Return (x, y) of the center of cell containing provided text 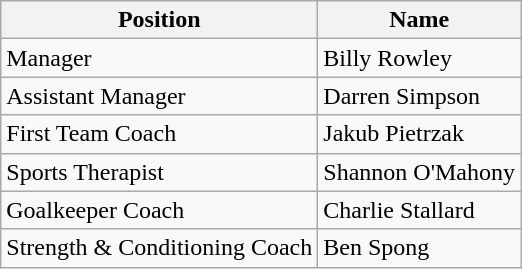
Shannon O'Mahony (420, 172)
Strength & Conditioning Coach (160, 248)
Sports Therapist (160, 172)
Position (160, 20)
Darren Simpson (420, 96)
Assistant Manager (160, 96)
Billy Rowley (420, 58)
Goalkeeper Coach (160, 210)
Manager (160, 58)
First Team Coach (160, 134)
Name (420, 20)
Charlie Stallard (420, 210)
Ben Spong (420, 248)
Jakub Pietrzak (420, 134)
